Search for the cell housing the specified text and yield its [x, y] center coordinate. 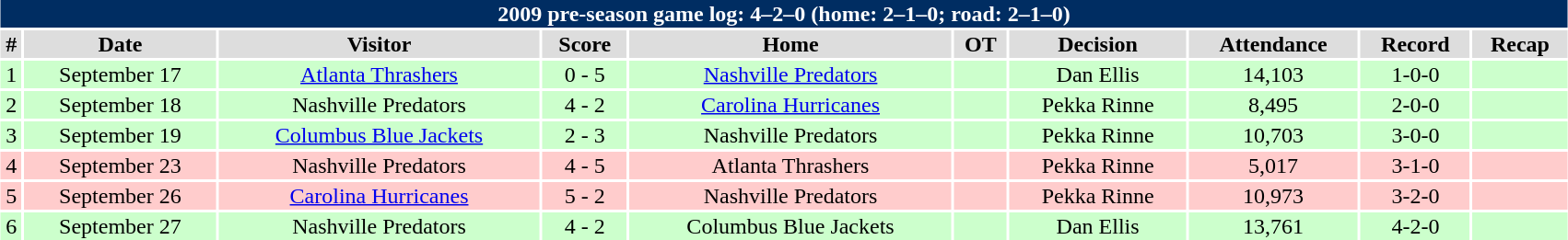
Visitor [380, 44]
Record [1415, 44]
5 [11, 196]
0 - 5 [585, 74]
Attendance [1273, 44]
8,495 [1273, 105]
5 - 2 [585, 196]
6 [11, 226]
3-0-0 [1415, 135]
10,973 [1273, 196]
2 [11, 105]
September 27 [120, 226]
3 [11, 135]
1-0-0 [1415, 74]
4 - 5 [585, 166]
Decision [1098, 44]
# [11, 44]
13,761 [1273, 226]
2 - 3 [585, 135]
3-2-0 [1415, 196]
1 [11, 74]
Recap [1520, 44]
4 [11, 166]
4-2-0 [1415, 226]
10,703 [1273, 135]
14,103 [1273, 74]
5,017 [1273, 166]
Date [120, 44]
Home [790, 44]
Score [585, 44]
OT [981, 44]
September 19 [120, 135]
September 23 [120, 166]
September 18 [120, 105]
2-0-0 [1415, 105]
2009 pre-season game log: 4–2–0 (home: 2–1–0; road: 2–1–0) [784, 14]
September 17 [120, 74]
September 26 [120, 196]
3-1-0 [1415, 166]
